Determine the [X, Y] coordinate at the center of the cell enclosing the given text.  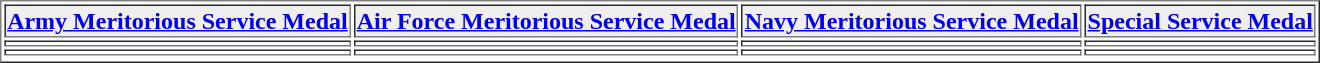
Navy Meritorious Service Medal [912, 20]
Special Service Medal [1200, 20]
Air Force Meritorious Service Medal [546, 20]
Army Meritorious Service Medal [178, 20]
